Search for the cell housing the specified text and yield its (x, y) center coordinate. 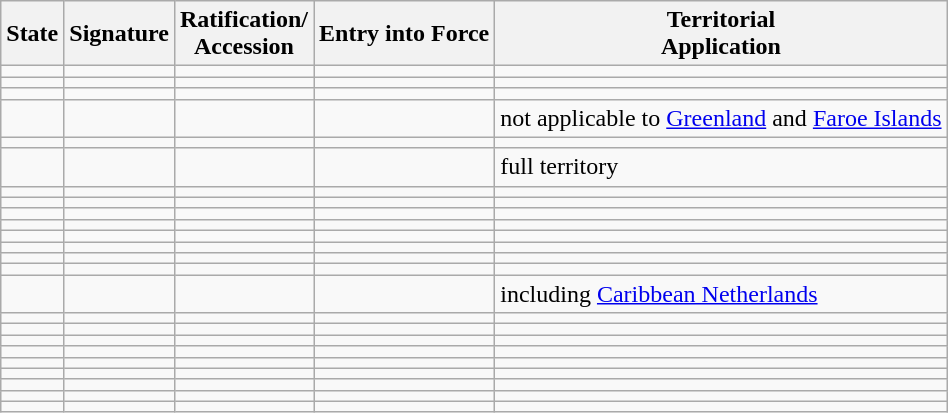
not applicable to Greenland and Faroe Islands (721, 118)
Signature (120, 34)
including Caribbean Netherlands (721, 294)
TerritorialApplication (721, 34)
State (32, 34)
Ratification/Accession (244, 34)
Entry into Force (404, 34)
full territory (721, 167)
